From the cell containing the given text, extract its center point as [X, Y] coordinate. 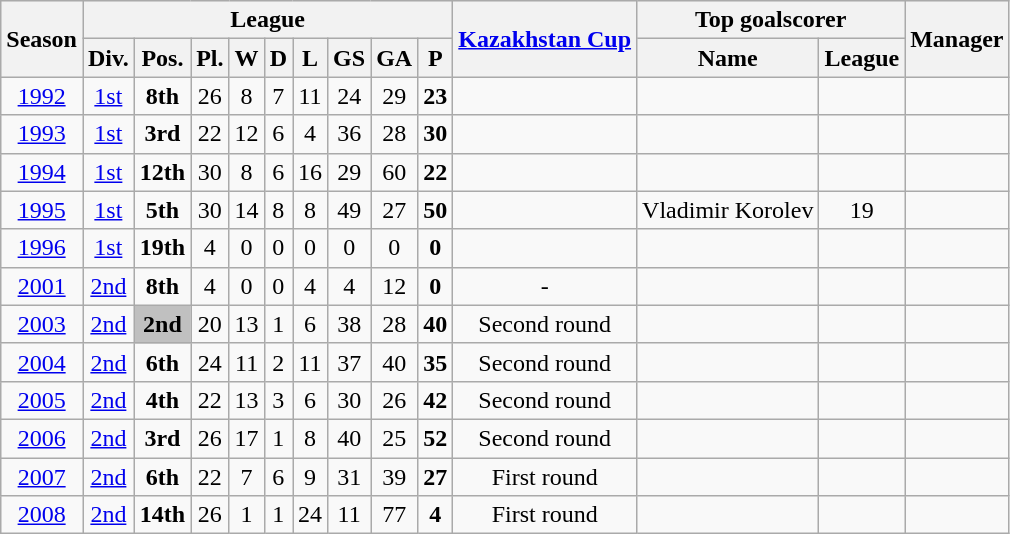
17 [246, 438]
36 [350, 134]
2 [278, 362]
12th [162, 172]
2003 [42, 324]
L [310, 58]
Pos. [162, 58]
- [545, 286]
2008 [42, 515]
4th [162, 400]
P [436, 58]
Vladimir Korolev [728, 210]
23 [436, 96]
38 [350, 324]
60 [394, 172]
35 [436, 362]
19th [162, 248]
Name [728, 58]
2006 [42, 438]
2005 [42, 400]
50 [436, 210]
14 [246, 210]
Pl. [210, 58]
37 [350, 362]
1994 [42, 172]
25 [394, 438]
31 [350, 477]
2004 [42, 362]
Div. [108, 58]
GA [394, 58]
GS [350, 58]
Season [42, 39]
39 [394, 477]
42 [436, 400]
2007 [42, 477]
D [278, 58]
9 [310, 477]
5th [162, 210]
14th [162, 515]
Top goalscorer [771, 20]
49 [350, 210]
52 [436, 438]
1996 [42, 248]
77 [394, 515]
19 [862, 210]
1993 [42, 134]
Kazakhstan Cup [545, 39]
Manager [957, 39]
1992 [42, 96]
1995 [42, 210]
20 [210, 324]
W [246, 58]
2001 [42, 286]
3 [278, 400]
16 [310, 172]
